Determine the [x, y] coordinate at the center of the cell enclosing the given text.  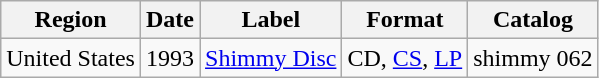
United States [71, 58]
Shimmy Disc [271, 58]
Catalog [533, 20]
Region [71, 20]
shimmy 062 [533, 58]
Label [271, 20]
CD, CS, LP [405, 58]
1993 [170, 58]
Format [405, 20]
Date [170, 20]
